Determine the [x, y] coordinate at the center of the cell enclosing the given text.  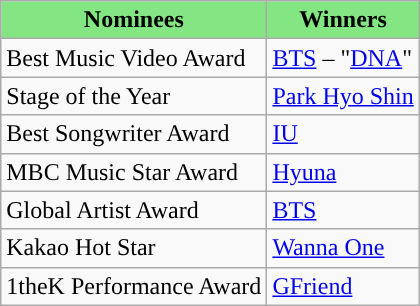
BTS – "DNA" [343, 58]
Best Music Video Award [134, 58]
1theK Performance Award [134, 286]
Park Hyo Shin [343, 96]
Winners [343, 20]
Hyuna [343, 172]
MBC Music Star Award [134, 172]
IU [343, 134]
BTS [343, 210]
Best Songwriter Award [134, 134]
Stage of the Year [134, 96]
Wanna One [343, 248]
GFriend [343, 286]
Kakao Hot Star [134, 248]
Global Artist Award [134, 210]
Nominees [134, 20]
